Detect which cell encompasses the target text, then output its (x, y) center coordinate. 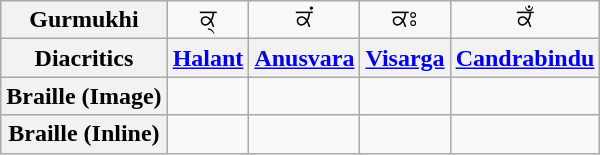
Visarga (405, 58)
Braille (Inline) (84, 134)
Halant (208, 58)
Candrabindu (525, 58)
Anusvara (304, 58)
Diacritics (84, 58)
ਕ੍ (208, 20)
ਕਂ (304, 20)
ਕਁ (525, 20)
Braille (Image) (84, 96)
Gurmukhi (84, 20)
ਕਃ (405, 20)
